Extract the (X, Y) coordinate from the center of the cell holding the provided text.  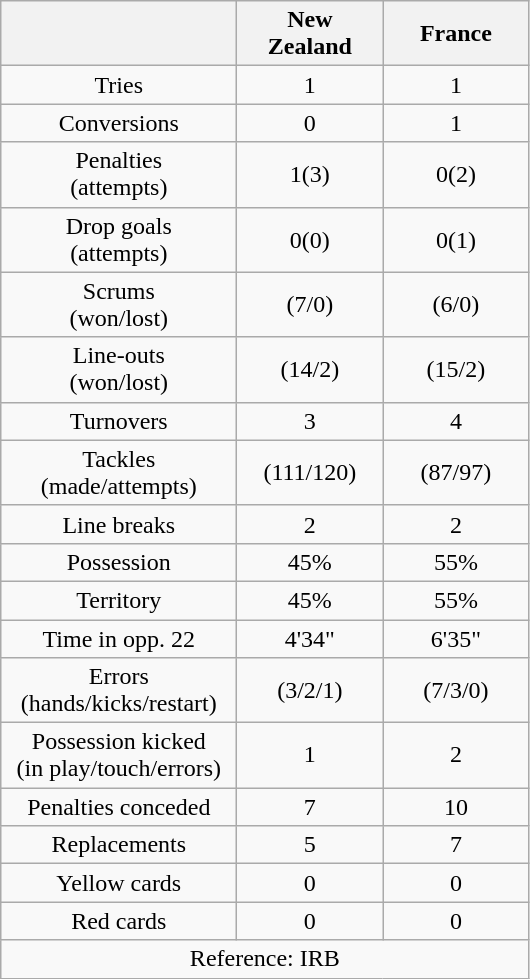
10 (456, 807)
Possession kicked(in play/touch/errors) (119, 756)
Reference: IRB (265, 959)
4 (456, 421)
Tries (119, 85)
Line breaks (119, 524)
(87/97) (456, 472)
New Zealand (310, 34)
1(3) (310, 174)
3 (310, 421)
Penalties conceded (119, 807)
Scrums(won/lost) (119, 304)
Red cards (119, 921)
(111/120) (310, 472)
(7/0) (310, 304)
Conversions (119, 123)
(15/2) (456, 370)
0(0) (310, 240)
5 (310, 845)
6'35" (456, 639)
(7/3/0) (456, 690)
Time in opp. 22 (119, 639)
Replacements (119, 845)
4'34" (310, 639)
Turnovers (119, 421)
Territory (119, 600)
Drop goals(attempts) (119, 240)
(3/2/1) (310, 690)
Line-outs(won/lost) (119, 370)
Tackles(made/attempts) (119, 472)
Penalties(attempts) (119, 174)
0(1) (456, 240)
(14/2) (310, 370)
Possession (119, 562)
(6/0) (456, 304)
Yellow cards (119, 883)
France (456, 34)
Errors(hands/kicks/restart) (119, 690)
0(2) (456, 174)
